Identify which cell holds the provided text, then report its [x, y] central coordinate. 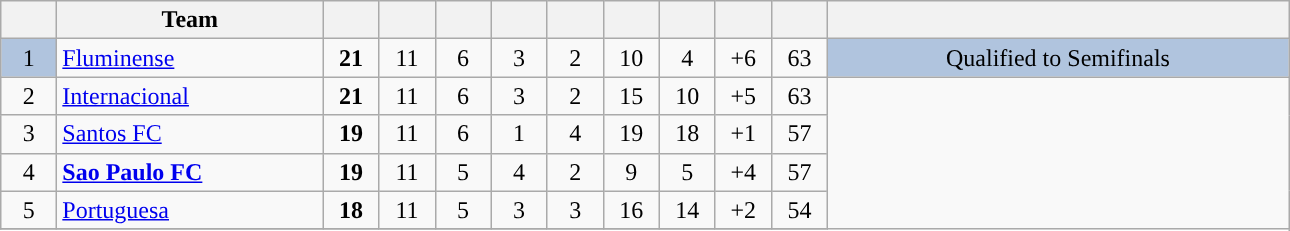
Internacional [190, 96]
Santos FC [190, 134]
Team [190, 20]
9 [631, 172]
Fluminense [190, 58]
15 [631, 96]
54 [799, 210]
Qualified to Semifinals [1058, 58]
+5 [743, 96]
Sao Paulo FC [190, 172]
14 [687, 210]
+1 [743, 134]
16 [631, 210]
+6 [743, 58]
Portuguesa [190, 210]
+2 [743, 210]
+4 [743, 172]
